Output the (x, y) coordinate of the center of the cell containing the given text.  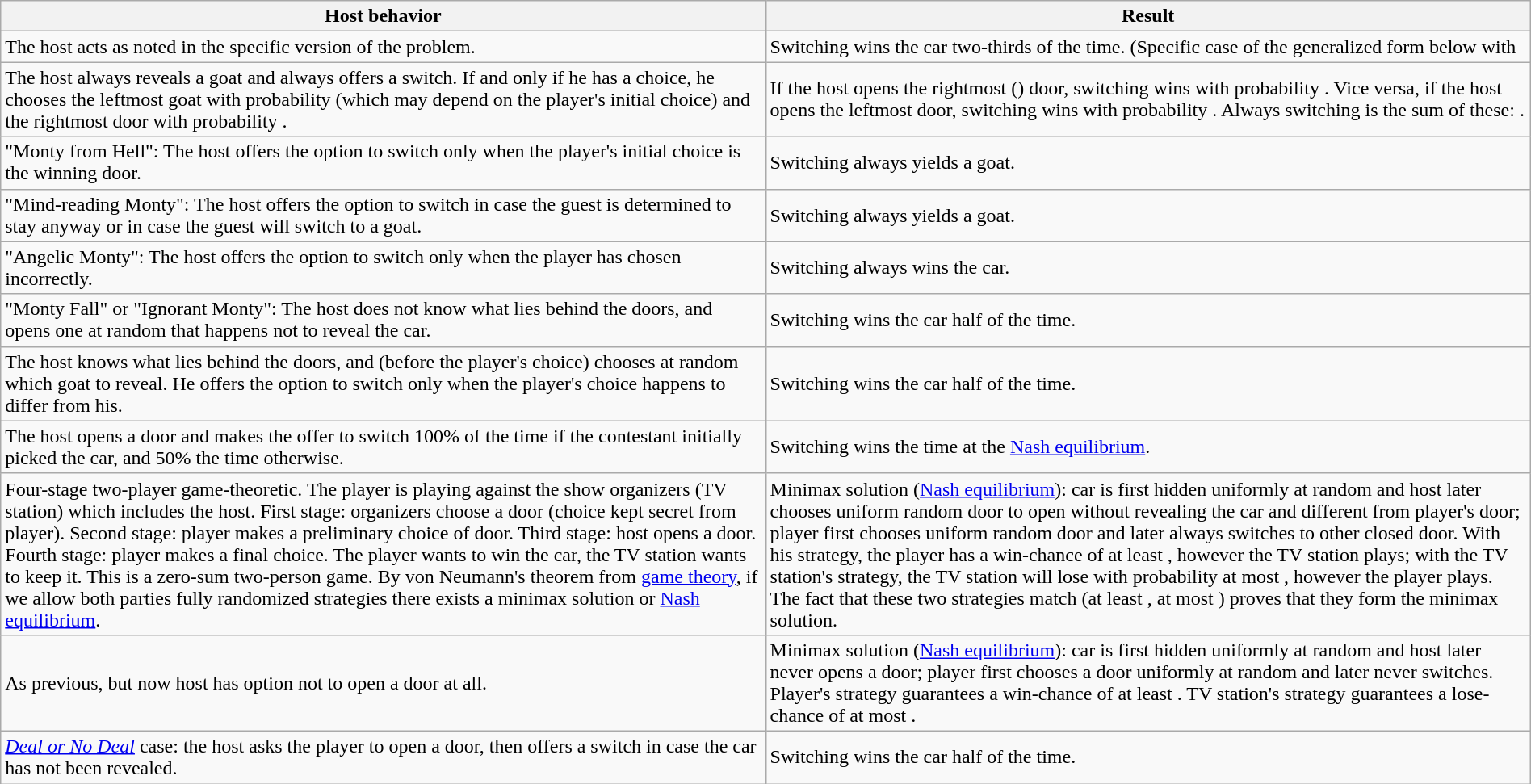
The host opens a door and makes the offer to switch 100% of the time if the contestant initially picked the car, and 50% the time otherwise. (383, 447)
Deal or No Deal case: the host asks the player to open a door, then offers a switch in case the car has not been revealed. (383, 757)
Switching wins the car two-thirds of the time. (Specific case of the generalized form below with (1148, 47)
Result (1148, 16)
"Monty from Hell": The host offers the option to switch only when the player's initial choice is the winning door. (383, 163)
The host acts as noted in the specific version of the problem. (383, 47)
"Monty Fall" or "Ignorant Monty": The host does not know what lies behind the doors, and opens one at random that happens not to reveal the car. (383, 320)
"Angelic Monty": The host offers the option to switch only when the player has chosen incorrectly. (383, 268)
As previous, but now host has option not to open a door at all. (383, 683)
Switching always wins the car. (1148, 268)
Host behavior (383, 16)
Switching wins the time at the Nash equilibrium. (1148, 447)
"Mind-reading Monty": The host offers the option to switch in case the guest is determined to stay anyway or in case the guest will switch to a goat. (383, 215)
